Find where the given text appears and provide that cell's center as (X, Y) coordinate. 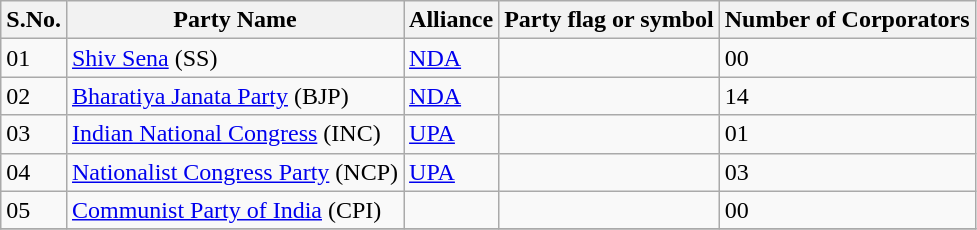
Party Name (234, 20)
Alliance (452, 20)
Bharatiya Janata Party (BJP) (234, 96)
Shiv Sena (SS) (234, 58)
S.No. (34, 20)
Indian National Congress (INC) (234, 134)
14 (847, 96)
Communist Party of India (CPI) (234, 210)
Nationalist Congress Party (NCP) (234, 172)
04 (34, 172)
02 (34, 96)
05 (34, 210)
Party flag or symbol (610, 20)
Number of Corporators (847, 20)
